Find where the given text appears and provide that cell's center as (x, y) coordinate. 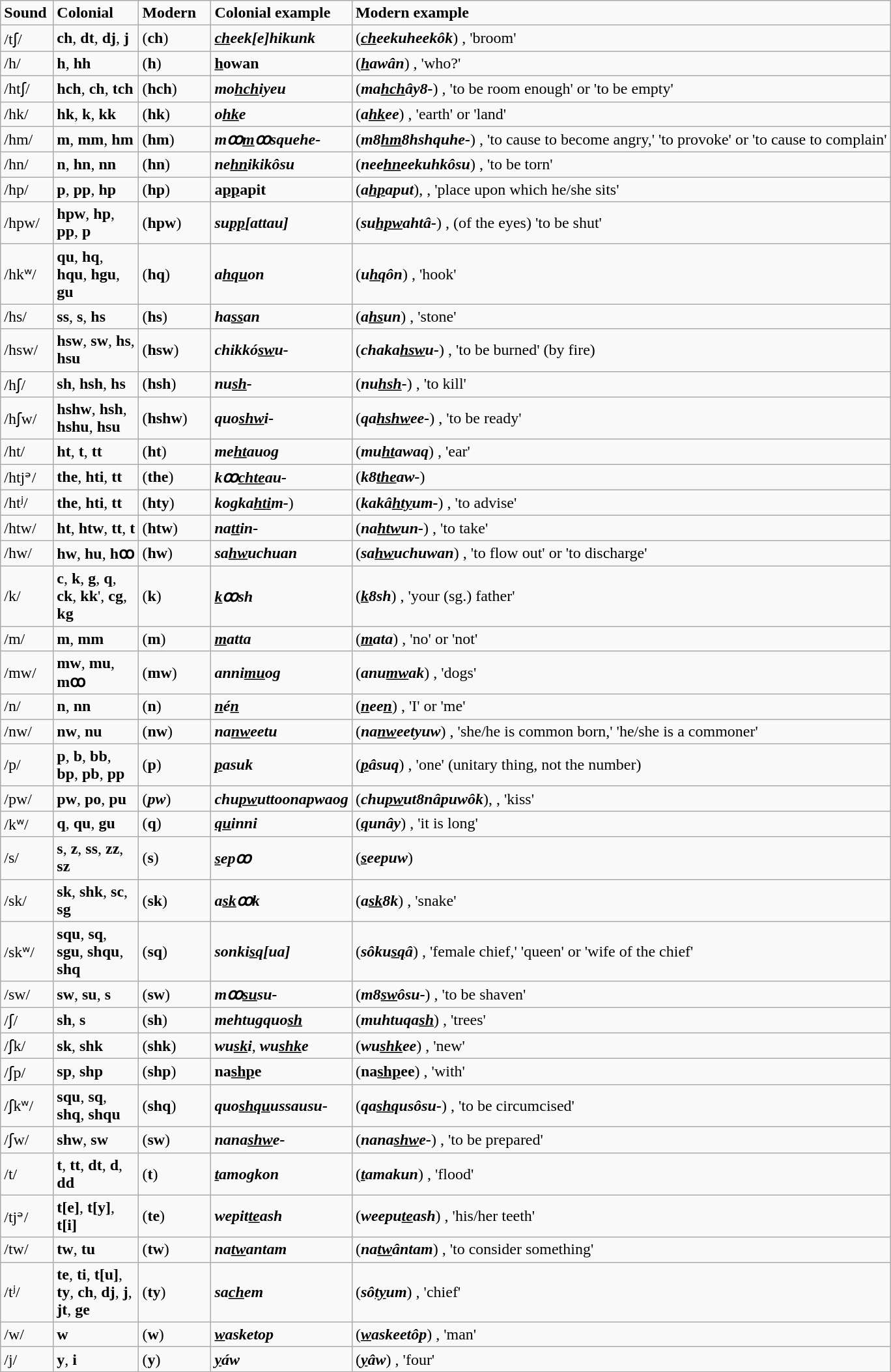
mohchiyeu (281, 89)
hk, k, kk (96, 114)
(shk) (175, 1046)
/hpw/ (27, 223)
te, ti, t[u], ty, ch, dj, j, jt, ge (96, 1292)
/sk/ (27, 900)
ahquon (281, 274)
(pw) (175, 798)
/hʃ/ (27, 384)
sh, s (96, 1020)
hshw, hsh, hshu, hsu (96, 418)
(mahchây8-) , 'to be room enough' or 'to be empty' (621, 89)
/ʃ/ (27, 1020)
sp, shp (96, 1072)
Sound (27, 13)
quoshwi- (281, 418)
(shq) (175, 1106)
/ʃk/ (27, 1046)
/ht/ (27, 452)
/j/ (27, 1359)
(hp) (175, 189)
t[e], t[y], t[i] (96, 1216)
(hsw) (175, 350)
hch, ch, tch (96, 89)
n, hn, nn (96, 165)
(hk) (175, 114)
/ʃp/ (27, 1072)
/pw/ (27, 798)
Modern example (621, 13)
(hch) (175, 89)
hpw, hp, pp, p (96, 223)
p, b, bb, bp, pb, pp (96, 764)
(chakahswu-) , 'to be burned' (by fire) (621, 350)
/hn/ (27, 165)
(k8sh) , 'your (sg.) father' (621, 596)
/t/ (27, 1173)
wuski, wushke (281, 1046)
ht, t, tt (96, 452)
nehnikikôsu (281, 165)
Modern (175, 13)
(k8theaw-) (621, 477)
/htʲ/ (27, 503)
/tʃ/ (27, 38)
/tʲ/ (27, 1292)
natwantam (281, 1250)
kꝏchteau- (281, 477)
nashpe (281, 1072)
(waskeetôp) , 'man' (621, 1334)
/ʃkʷ/ (27, 1106)
(htw) (175, 528)
(te) (175, 1216)
(nw) (175, 731)
sepꝏ (281, 858)
(hpw) (175, 223)
/mw/ (27, 673)
/hʃw/ (27, 418)
w (96, 1334)
sonkisq[ua] (281, 951)
(sq) (175, 951)
(w) (175, 1334)
(h) (175, 63)
m, mm (96, 639)
yáw (281, 1359)
/hsw/ (27, 350)
(nanweetyuw) , 'she/he is common born,' 'he/she is a commoner' (621, 731)
y, i (96, 1359)
(qashqusôsu-) , 'to be circumcised' (621, 1106)
annimuog (281, 673)
/tw/ (27, 1250)
appapit (281, 189)
wasketop (281, 1334)
chikkóswu- (281, 350)
(q) (175, 824)
chupwuttoonapwaog (281, 798)
shw, sw (96, 1140)
mehtauog (281, 452)
/n/ (27, 707)
tw, tu (96, 1250)
(m8swôsu-) , 'to be shaven' (621, 994)
nw, nu (96, 731)
(the) (175, 477)
(nashpee) , 'with' (621, 1072)
(sôtyum) , 'chief' (621, 1292)
(nanashwe-) , 'to be prepared' (621, 1140)
nattin- (281, 528)
(nuhsh-) , 'to kill' (621, 384)
sachem (281, 1292)
/htw/ (27, 528)
wepitteash (281, 1216)
(weeputeash) , 'his/her teeth' (621, 1216)
/nw/ (27, 731)
howan (281, 63)
(hty) (175, 503)
(qahshwee-) , 'to be ready' (621, 418)
/htʃ/ (27, 89)
(y) (175, 1359)
/k/ (27, 596)
nén (281, 707)
/htjᵊ/ (27, 477)
(kakâhtyum-) , 'to advise' (621, 503)
(yâw) , 'four' (621, 1359)
sk, shk, sc, sg (96, 900)
nanweetu (281, 731)
squ, sq, sgu, shqu, shq (96, 951)
q, qu, gu (96, 824)
(cheekuheekôk) , 'broom' (621, 38)
m, mm, hm (96, 139)
matta (281, 639)
(ahpaput), , 'place upon which he/she sits' (621, 189)
(ahsun) , 'stone' (621, 316)
h, hh (96, 63)
/kʷ/ (27, 824)
(uhqôn) , 'hook' (621, 274)
(sh) (175, 1020)
(hq) (175, 274)
(hw) (175, 553)
(sk) (175, 900)
(wushkee) , 'new' (621, 1046)
(suhpwahtâ-) , (of the eyes) 'to be shut' (621, 223)
Colonial example (281, 13)
(ty) (175, 1292)
(hawân) , 'who?' (621, 63)
(ch) (175, 38)
mehtugquosh (281, 1020)
/tjᵊ/ (27, 1216)
ss, s, hs (96, 316)
ch, dt, dj, j (96, 38)
(ask8k) , 'snake' (621, 900)
ht, htw, tt, t (96, 528)
(t) (175, 1173)
/hw/ (27, 553)
askꝏk (281, 900)
(neen) , 'I' or 'me' (621, 707)
(n) (175, 707)
(pâsuq) , 'one' (unitary thing, not the number) (621, 764)
cheek[e]hikunk (281, 38)
/skʷ/ (27, 951)
(hsh) (175, 384)
/sw/ (27, 994)
Colonial (96, 13)
(seepuw) (621, 858)
(mw) (175, 673)
mꝏmꝏsquehe- (281, 139)
p, pp, hp (96, 189)
quinni (281, 824)
/hp/ (27, 189)
(s) (175, 858)
sw, su, s (96, 994)
kꝏsh (281, 596)
(sahwuchuwan) , 'to flow out' or 'to discharge' (621, 553)
/hs/ (27, 316)
quoshquussausu- (281, 1106)
/w/ (27, 1334)
(ht) (175, 452)
hw, hu, hꝏ (96, 553)
(muhtuqash) , 'trees' (621, 1020)
(shp) (175, 1072)
nanashwe- (281, 1140)
s, z, ss, zz, sz (96, 858)
/h/ (27, 63)
(ahkee) , 'earth' or 'land' (621, 114)
hassan (281, 316)
/ʃw/ (27, 1140)
(neehneekuhkôsu) , 'to be torn' (621, 165)
mw, mu, mꝏ (96, 673)
n, nn (96, 707)
(sôkusqâ) , 'female chief,' 'queen' or 'wife of the chief' (621, 951)
c, k, g, q, ck, kk', cg, kg (96, 596)
(k) (175, 596)
(natwântam) , 'to consider something' (621, 1250)
/hm/ (27, 139)
kogkahtim-) (281, 503)
(anumwak) , 'dogs' (621, 673)
t, tt, dt, d, dd (96, 1173)
(tw) (175, 1250)
tamogkon (281, 1173)
(p) (175, 764)
(m8hm8hshquhe-) , 'to cause to become angry,' 'to provoke' or 'to cause to complain' (621, 139)
(nahtwun-) , 'to take' (621, 528)
/m/ (27, 639)
qu, hq, hqu, hgu, gu (96, 274)
sk, shk (96, 1046)
squ, sq, shq, shqu (96, 1106)
(hn) (175, 165)
(qunây) , 'it is long' (621, 824)
pw, po, pu (96, 798)
sahwuchuan (281, 553)
(chupwut8nâpuwôk), , 'kiss' (621, 798)
(hshw) (175, 418)
(mata) , 'no' or 'not' (621, 639)
/p/ (27, 764)
supp[attau] (281, 223)
ohke (281, 114)
/hk/ (27, 114)
(m) (175, 639)
/s/ (27, 858)
mꝏsusu- (281, 994)
hsw, sw, hs, hsu (96, 350)
sh, hsh, hs (96, 384)
pasuk (281, 764)
nush- (281, 384)
(tamakun) , 'flood' (621, 1173)
(hs) (175, 316)
/hkʷ/ (27, 274)
(hm) (175, 139)
(muhtawaq) , 'ear' (621, 452)
